Detect which cell encompasses the target text, then output its [X, Y] center coordinate. 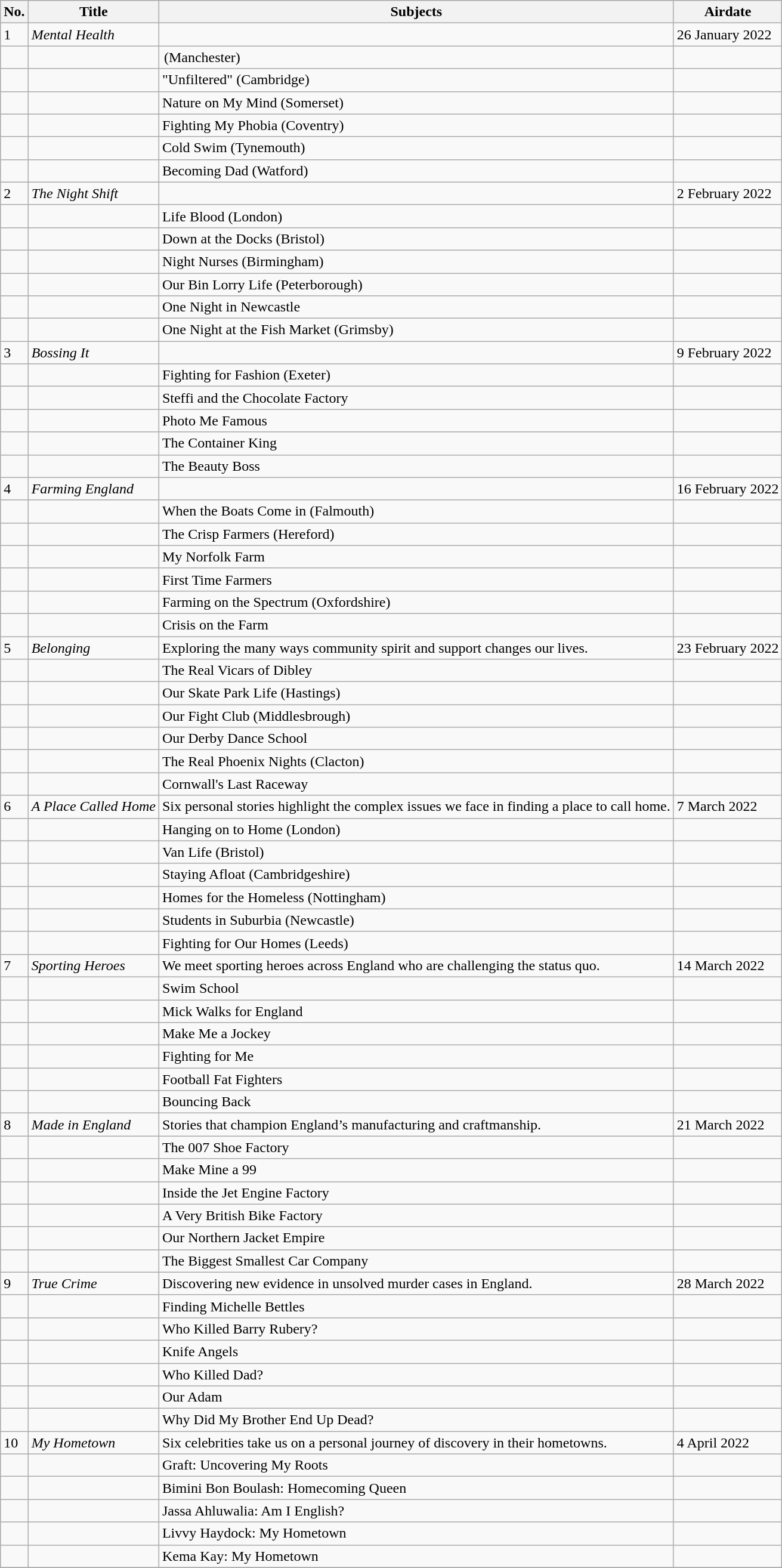
Our Adam [416, 1397]
A Place Called Home [93, 807]
My Hometown [93, 1443]
Subjects [416, 12]
Cornwall's Last Raceway [416, 784]
Our Fight Club (Middlesbrough) [416, 716]
16 February 2022 [728, 489]
6 [14, 807]
Mental Health [93, 35]
Bimini Bon Boulash: Homecoming Queen [416, 1488]
My Norfolk Farm [416, 557]
The Biggest Smallest Car Company [416, 1261]
23 February 2022 [728, 647]
Who Killed Barry Rubery? [416, 1329]
Kema Kay: My Hometown [416, 1556]
When the Boats Come in (Falmouth) [416, 511]
5 [14, 647]
The Container King [416, 443]
Mick Walks for England [416, 1011]
Make Me a Jockey [416, 1034]
28 March 2022 [728, 1283]
Nature on My Mind (Somerset) [416, 103]
14 March 2022 [728, 965]
4 [14, 489]
2 [14, 193]
The Night Shift [93, 193]
1 [14, 35]
Our Derby Dance School [416, 739]
Bouncing Back [416, 1102]
Cold Swim (Tynemouth) [416, 148]
Farming on the Spectrum (Oxfordshire) [416, 602]
"Unfiltered" (Cambridge) [416, 80]
Steffi and the Chocolate Factory [416, 398]
Bossing It [93, 353]
Students in Suburbia (Newcastle) [416, 920]
Why Did My Brother End Up Dead? [416, 1420]
A Very British Bike Factory [416, 1215]
Jassa Ahluwalia: Am I English? [416, 1511]
Knife Angels [416, 1351]
Staying Afloat (Cambridgeshire) [416, 875]
Van Life (Bristol) [416, 852]
Six personal stories highlight the complex issues we face in finding a place to call home. [416, 807]
Swim School [416, 988]
No. [14, 12]
Fighting My Phobia (Coventry) [416, 125]
The 007 Shoe Factory [416, 1147]
26 January 2022 [728, 35]
(Manchester) [416, 57]
9 February 2022 [728, 353]
Homes for the Homeless (Nottingham) [416, 897]
Livvy Haydock: My Hometown [416, 1533]
Our Bin Lorry Life (Peterborough) [416, 285]
Finding Michelle Bettles [416, 1306]
Belonging [93, 647]
Made in England [93, 1125]
Fighting for Our Homes (Leeds) [416, 943]
Photo Me Famous [416, 421]
21 March 2022 [728, 1125]
Farming England [93, 489]
4 April 2022 [728, 1443]
10 [14, 1443]
8 [14, 1125]
Sporting Heroes [93, 965]
Airdate [728, 12]
Crisis on the Farm [416, 625]
One Night at the Fish Market (Grimsby) [416, 330]
7 [14, 965]
The Real Phoenix Nights (Clacton) [416, 761]
Stories that champion England’s manufacturing and craftmanship. [416, 1125]
Down at the Docks (Bristol) [416, 239]
Our Skate Park Life (Hastings) [416, 693]
Title [93, 12]
Make Mine a 99 [416, 1170]
3 [14, 353]
2 February 2022 [728, 193]
Inside the Jet Engine Factory [416, 1193]
Who Killed Dad? [416, 1374]
7 March 2022 [728, 807]
Night Nurses (Birmingham) [416, 261]
The Crisp Farmers (Hereford) [416, 534]
Six celebrities take us on a personal journey of discovery in their hometowns. [416, 1443]
Hanging on to Home (London) [416, 829]
Becoming Dad (Watford) [416, 171]
Discovering new evidence in unsolved murder cases in England. [416, 1283]
The Beauty Boss [416, 466]
The Real Vicars of Dibley [416, 671]
True Crime [93, 1283]
9 [14, 1283]
Life Blood (London) [416, 216]
Our Northern Jacket Empire [416, 1238]
We meet sporting heroes across England who are challenging the status quo. [416, 965]
One Night in Newcastle [416, 307]
First Time Farmers [416, 579]
Fighting for Fashion (Exeter) [416, 375]
Graft: Uncovering My Roots [416, 1465]
Exploring the many ways community spirit and support changes our lives. [416, 647]
Football Fat Fighters [416, 1079]
Fighting for Me [416, 1057]
